Return (X, Y) of the center of cell containing provided text 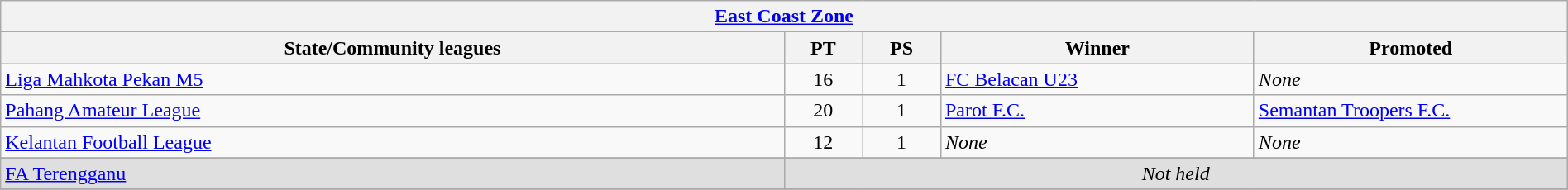
Semantan Troopers F.C. (1411, 111)
Promoted (1411, 48)
PT (824, 48)
Not held (1176, 173)
Parot F.C. (1097, 111)
12 (824, 142)
East Coast Zone (784, 17)
20 (824, 111)
Liga Mahkota Pekan M5 (392, 79)
State/Community leagues (392, 48)
Winner (1097, 48)
16 (824, 79)
FC Belacan U23 (1097, 79)
Kelantan Football League (392, 142)
Pahang Amateur League (392, 111)
PS (901, 48)
FA Terengganu (392, 173)
